For the text-containing cell, return its midpoint in [X, Y] coordinate format. 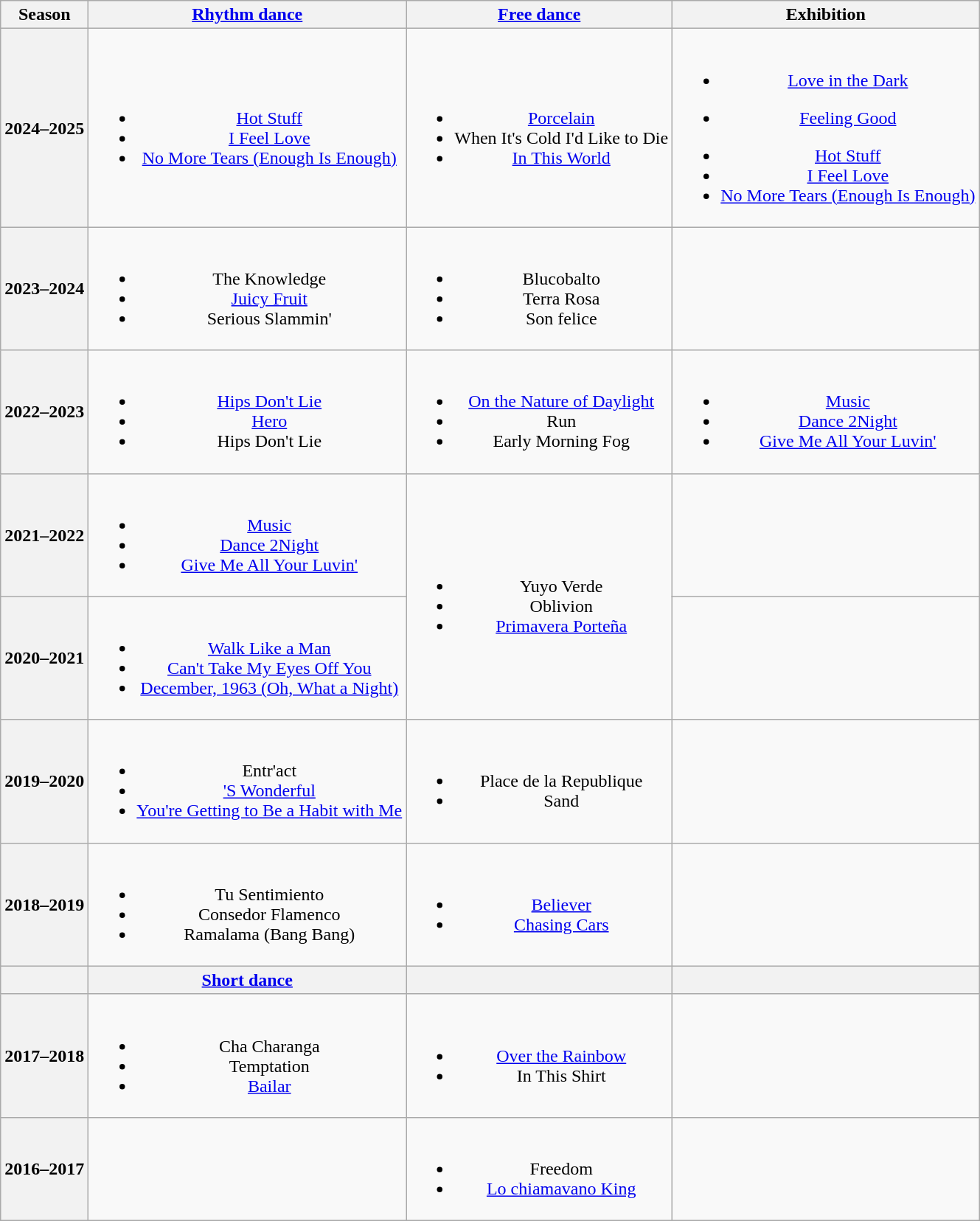
Blucobalto Terra Rosa Son felice [540, 289]
Free dance [540, 15]
Walk Like a Man Can't Take My Eyes Off You December, 1963 (Oh, What a Night) [248, 658]
Rhythm dance [248, 15]
Hot StuffI Feel Love No More Tears (Enough Is Enough) [248, 128]
On the Nature of Daylight Run Early Morning Fog [540, 411]
Short dance [248, 980]
2017–2018 [44, 1056]
PorcelainWhen It's Cold I'd Like to DieIn This World [540, 128]
Exhibition [826, 15]
2021–2022 [44, 535]
Tu Sentimiento Consedor Flamenco Ramalama (Bang Bang) [248, 904]
2022–2023 [44, 411]
2018–2019 [44, 904]
Over the Rainbow In This Shirt [540, 1056]
Freedom Lo chiamavano King [540, 1169]
Hips Don't Lie Hero Hips Don't Lie [248, 411]
2024–2025 [44, 128]
Entr'act 'S Wonderful You're Getting to Be a Habit with Me [248, 782]
2023–2024 [44, 289]
Yuyo Verde OblivionPrimavera Porteña [540, 596]
Love in the Dark Feeling Good Hot StuffI Feel Love No More Tears (Enough Is Enough) [826, 128]
Place de la Republique Sand [540, 782]
The Knowledge Juicy Fruit Serious Slammin' [248, 289]
Believer Chasing Cars [540, 904]
Season [44, 15]
2019–2020 [44, 782]
Cha Charanga Temptation Bailar [248, 1056]
2016–2017 [44, 1169]
2020–2021 [44, 658]
